For the text-containing cell, return its midpoint in (x, y) coordinate format. 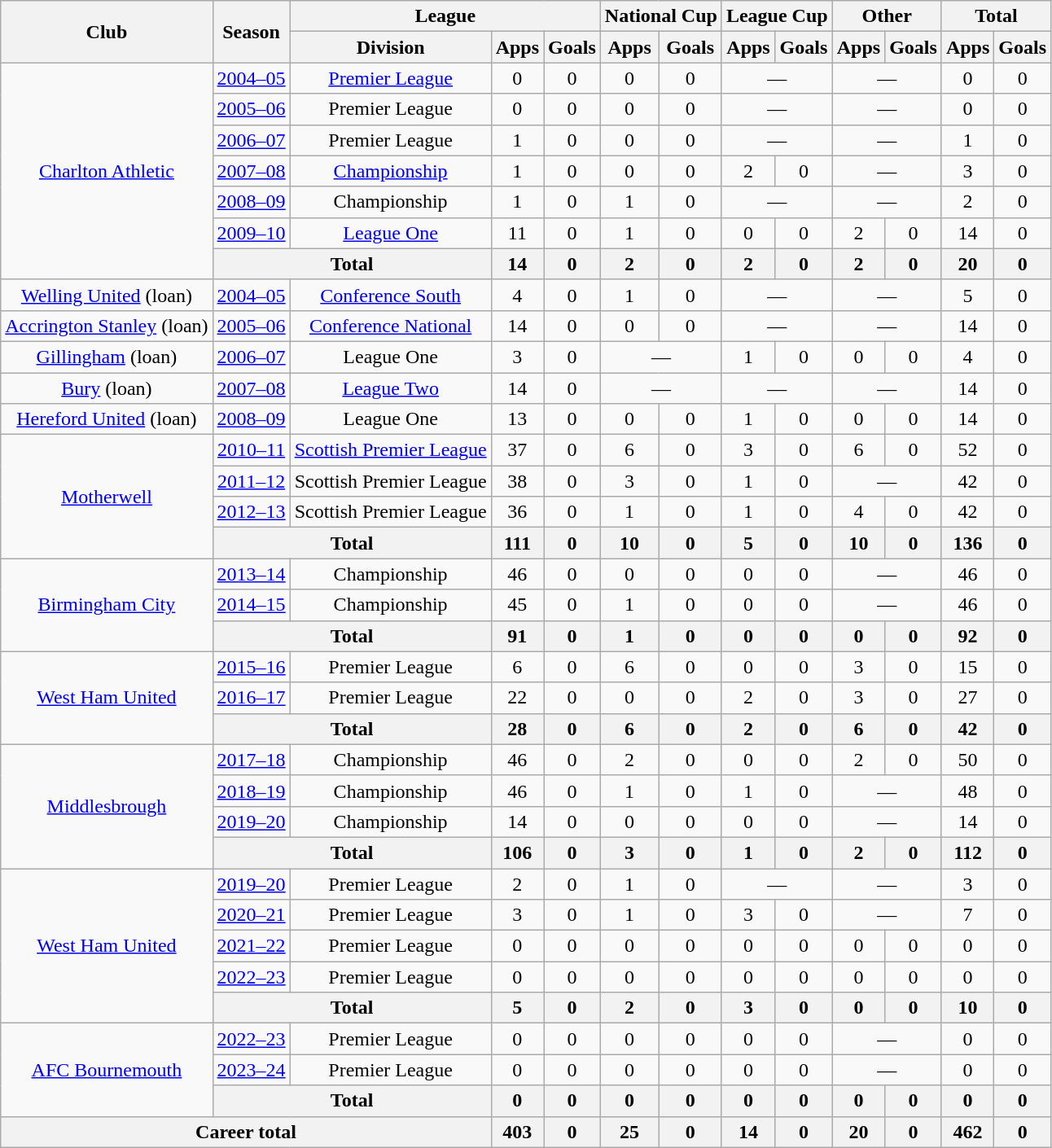
League (445, 16)
2012–13 (251, 512)
2011–12 (251, 481)
52 (967, 450)
36 (517, 512)
League Cup (777, 16)
Conference National (391, 326)
Club (107, 32)
Bury (loan) (107, 388)
Division (391, 47)
Birmingham City (107, 605)
15 (967, 667)
2021–22 (251, 946)
27 (967, 698)
Motherwell (107, 497)
Middlesbrough (107, 806)
92 (967, 636)
2015–16 (251, 667)
7 (967, 915)
28 (517, 729)
112 (967, 852)
106 (517, 852)
22 (517, 698)
Hereford United (loan) (107, 419)
37 (517, 450)
2013–14 (251, 574)
2017–18 (251, 760)
462 (967, 1132)
25 (629, 1132)
2014–15 (251, 605)
Conference South (391, 295)
2020–21 (251, 915)
403 (517, 1132)
2010–11 (251, 450)
13 (517, 419)
League Two (391, 388)
Gillingham (loan) (107, 357)
Charlton Athletic (107, 171)
2018–19 (251, 791)
National Cup (661, 16)
91 (517, 636)
2009–10 (251, 233)
AFC Bournemouth (107, 1070)
Welling United (loan) (107, 295)
Accrington Stanley (loan) (107, 326)
11 (517, 233)
45 (517, 605)
Career total (246, 1132)
136 (967, 543)
50 (967, 760)
38 (517, 481)
2023–24 (251, 1070)
2016–17 (251, 698)
Other (887, 16)
Season (251, 32)
111 (517, 543)
48 (967, 791)
